Pinpoint the cell where the given text exists, returning its [x, y] midpoint coordinate. 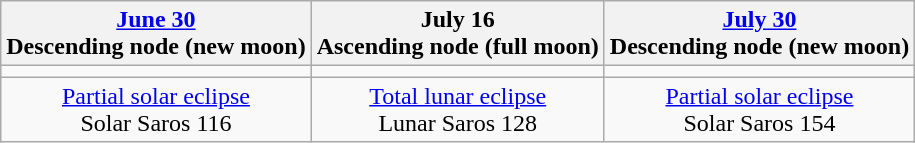
July 16Ascending node (full moon) [458, 34]
Partial solar eclipseSolar Saros 116 [156, 110]
Partial solar eclipseSolar Saros 154 [759, 110]
July 30Descending node (new moon) [759, 34]
Total lunar eclipseLunar Saros 128 [458, 110]
June 30Descending node (new moon) [156, 34]
